Extract the [X, Y] coordinate from the center of the cell holding the provided text.  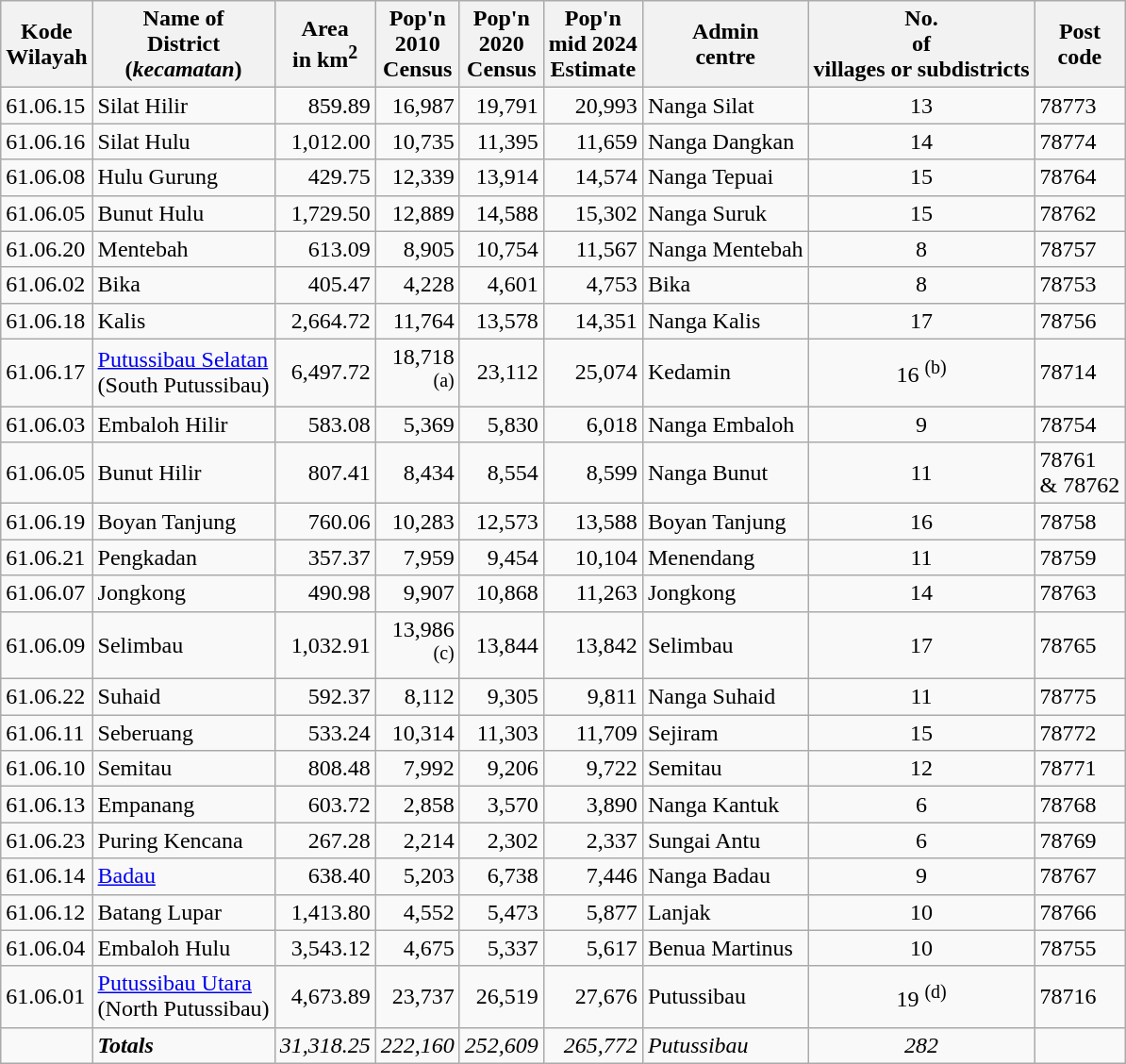
19 (d) [921, 996]
61.06.19 [47, 522]
10,868 [502, 593]
Nanga Mentebah [725, 249]
Pop'n 2010Census [417, 44]
9,206 [502, 769]
Bunut Hulu [183, 213]
61.06.23 [47, 840]
Kode Wilayah [47, 44]
6,018 [592, 424]
Mentebah [183, 249]
11,764 [417, 321]
Nanga Badau [725, 876]
15,302 [592, 213]
5,337 [502, 948]
8,905 [417, 249]
Sungai Antu [725, 840]
61.06.14 [47, 876]
7,992 [417, 769]
5,830 [502, 424]
1,413.80 [324, 912]
Pop'n 2020Census [502, 44]
9,811 [592, 697]
13,588 [592, 522]
Nanga Embaloh [725, 424]
808.48 [324, 769]
5,369 [417, 424]
78764 [1080, 177]
12,889 [417, 213]
78775 [1080, 697]
12 [921, 769]
61.06.07 [47, 593]
Putussibau Selatan(South Putussibau) [183, 373]
Hulu Gurung [183, 177]
8,112 [417, 697]
61.06.08 [47, 177]
61.06.04 [47, 948]
4,675 [417, 948]
16 (b) [921, 373]
9,305 [502, 697]
Batang Lupar [183, 912]
61.06.21 [47, 557]
252,609 [502, 1045]
78765 [1080, 645]
14,588 [502, 213]
78773 [1080, 106]
Kalis [183, 321]
78757 [1080, 249]
1,032.91 [324, 645]
12,339 [417, 177]
25,074 [592, 373]
Benua Martinus [725, 948]
78756 [1080, 321]
638.40 [324, 876]
16 [921, 522]
78763 [1080, 593]
Nanga Kantuk [725, 805]
Puring Kencana [183, 840]
11,303 [502, 733]
20,993 [592, 106]
23,112 [502, 373]
23,737 [417, 996]
4,673.89 [324, 996]
4,601 [502, 285]
613.09 [324, 249]
2,664.72 [324, 321]
Embaloh Hilir [183, 424]
78774 [1080, 141]
No.ofvillages or subdistricts [921, 44]
61.06.16 [47, 141]
2,302 [502, 840]
Silat Hilir [183, 106]
Embaloh Hulu [183, 948]
583.08 [324, 424]
14,574 [592, 177]
Pengkadan [183, 557]
3,890 [592, 805]
4,228 [417, 285]
5,203 [417, 876]
13,842 [592, 645]
Nanga Dangkan [725, 141]
78769 [1080, 840]
78759 [1080, 557]
7,446 [592, 876]
Totals [183, 1045]
859.89 [324, 106]
4,753 [592, 285]
61.06.01 [47, 996]
5,473 [502, 912]
5,617 [592, 948]
6,497.72 [324, 373]
8,599 [592, 474]
78758 [1080, 522]
Admincentre [725, 44]
Name of District(kecamatan) [183, 44]
78753 [1080, 285]
3,543.12 [324, 948]
592.37 [324, 697]
Bunut Hilir [183, 474]
Silat Hulu [183, 141]
61.06.18 [47, 321]
11,567 [592, 249]
2,214 [417, 840]
760.06 [324, 522]
61.06.02 [47, 285]
1,729.50 [324, 213]
13,986(c) [417, 645]
78768 [1080, 805]
61.06.12 [47, 912]
9,454 [502, 557]
61.06.20 [47, 249]
11,263 [592, 593]
Nanga Silat [725, 106]
Nanga Suruk [725, 213]
Lanjak [725, 912]
13,578 [502, 321]
Nanga Bunut [725, 474]
61.06.17 [47, 373]
78714 [1080, 373]
11,709 [592, 733]
13,914 [502, 177]
31,318.25 [324, 1045]
Nanga Tepuai [725, 177]
78716 [1080, 996]
13,844 [502, 645]
8,554 [502, 474]
2,337 [592, 840]
807.41 [324, 474]
9,722 [592, 769]
78754 [1080, 424]
6,738 [502, 876]
61.06.03 [47, 424]
Nanga Suhaid [725, 697]
10,104 [592, 557]
16,987 [417, 106]
10,314 [417, 733]
78771 [1080, 769]
222,160 [417, 1045]
78766 [1080, 912]
Kedamin [725, 373]
Area in km2 [324, 44]
19,791 [502, 106]
14,351 [592, 321]
3,570 [502, 805]
5,877 [592, 912]
603.72 [324, 805]
61.06.22 [47, 697]
405.47 [324, 285]
11,395 [502, 141]
13 [921, 106]
Seberuang [183, 733]
78761& 78762 [1080, 474]
4,552 [417, 912]
11,659 [592, 141]
Nanga Kalis [725, 321]
Badau [183, 876]
61.06.10 [47, 769]
7,959 [417, 557]
9,907 [417, 593]
Empanang [183, 805]
Suhaid [183, 697]
61.06.15 [47, 106]
Pop'n mid 2024Estimate [592, 44]
282 [921, 1045]
61.06.11 [47, 733]
429.75 [324, 177]
267.28 [324, 840]
Postcode [1080, 44]
61.06.09 [47, 645]
357.37 [324, 557]
Putussibau Utara(North Putussibau) [183, 996]
78772 [1080, 733]
533.24 [324, 733]
Sejiram [725, 733]
10,754 [502, 249]
78767 [1080, 876]
8,434 [417, 474]
10,283 [417, 522]
26,519 [502, 996]
18,718(a) [417, 373]
1,012.00 [324, 141]
12,573 [502, 522]
265,772 [592, 1045]
61.06.13 [47, 805]
10,735 [417, 141]
490.98 [324, 593]
Menendang [725, 557]
2,858 [417, 805]
27,676 [592, 996]
78762 [1080, 213]
78755 [1080, 948]
